Output the (x, y) coordinate of the center of the cell containing the given text.  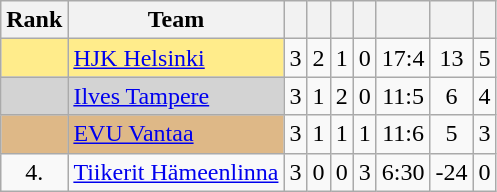
17:4 (403, 58)
6:30 (403, 172)
4 (484, 96)
Ilves Tampere (176, 96)
11:5 (403, 96)
11:6 (403, 134)
4. (34, 172)
-24 (452, 172)
HJK Helsinki (176, 58)
Rank (34, 20)
13 (452, 58)
6 (452, 96)
EVU Vantaa (176, 134)
Team (176, 20)
Tiikerit Hämeenlinna (176, 172)
